Search for the cell housing the specified text and yield its [X, Y] center coordinate. 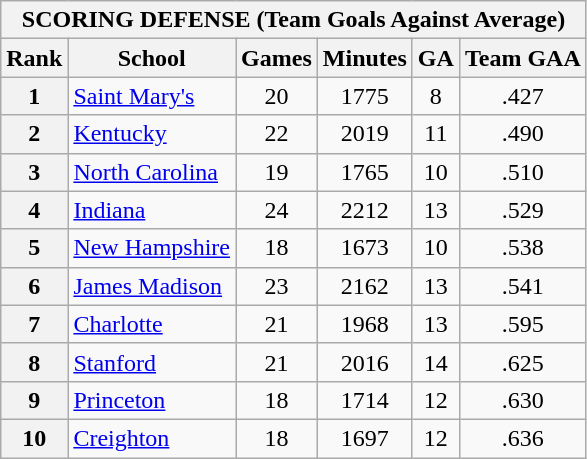
Princeton [152, 400]
1673 [364, 248]
.595 [522, 324]
Indiana [152, 210]
11 [436, 134]
22 [277, 134]
.538 [522, 248]
19 [277, 172]
Saint Mary's [152, 96]
2 [34, 134]
SCORING DEFENSE (Team Goals Against Average) [294, 20]
North Carolina [152, 172]
Creighton [152, 438]
1968 [364, 324]
20 [277, 96]
Minutes [364, 58]
Rank [34, 58]
Charlotte [152, 324]
Kentucky [152, 134]
6 [34, 286]
New Hampshire [152, 248]
Stanford [152, 362]
1697 [364, 438]
24 [277, 210]
James Madison [152, 286]
2016 [364, 362]
2162 [364, 286]
.630 [522, 400]
23 [277, 286]
School [152, 58]
.529 [522, 210]
.636 [522, 438]
4 [34, 210]
7 [34, 324]
Games [277, 58]
.490 [522, 134]
1 [34, 96]
2019 [364, 134]
.510 [522, 172]
5 [34, 248]
Team GAA [522, 58]
1714 [364, 400]
.625 [522, 362]
.427 [522, 96]
14 [436, 362]
2212 [364, 210]
9 [34, 400]
GA [436, 58]
1765 [364, 172]
.541 [522, 286]
1775 [364, 96]
3 [34, 172]
